Determine the [x, y] coordinate at the center of the cell enclosing the given text.  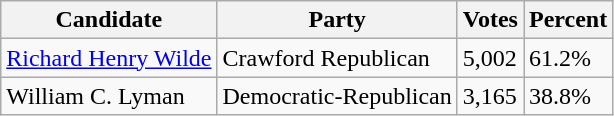
Party [337, 20]
Percent [568, 20]
Votes [490, 20]
Candidate [109, 20]
5,002 [490, 58]
William C. Lyman [109, 96]
Richard Henry Wilde [109, 58]
38.8% [568, 96]
3,165 [490, 96]
61.2% [568, 58]
Democratic-Republican [337, 96]
Crawford Republican [337, 58]
